For the text-containing cell, return its midpoint in (X, Y) coordinate format. 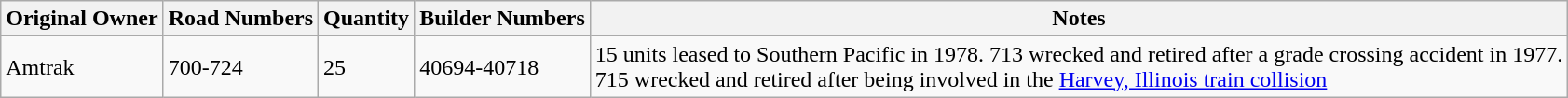
Notes (1079, 19)
25 (367, 67)
Quantity (367, 19)
Amtrak (82, 67)
Original Owner (82, 19)
700-724 (240, 67)
Builder Numbers (503, 19)
Road Numbers (240, 19)
40694-40718 (503, 67)
